Pinpoint the cell where the given text exists, returning its [x, y] midpoint coordinate. 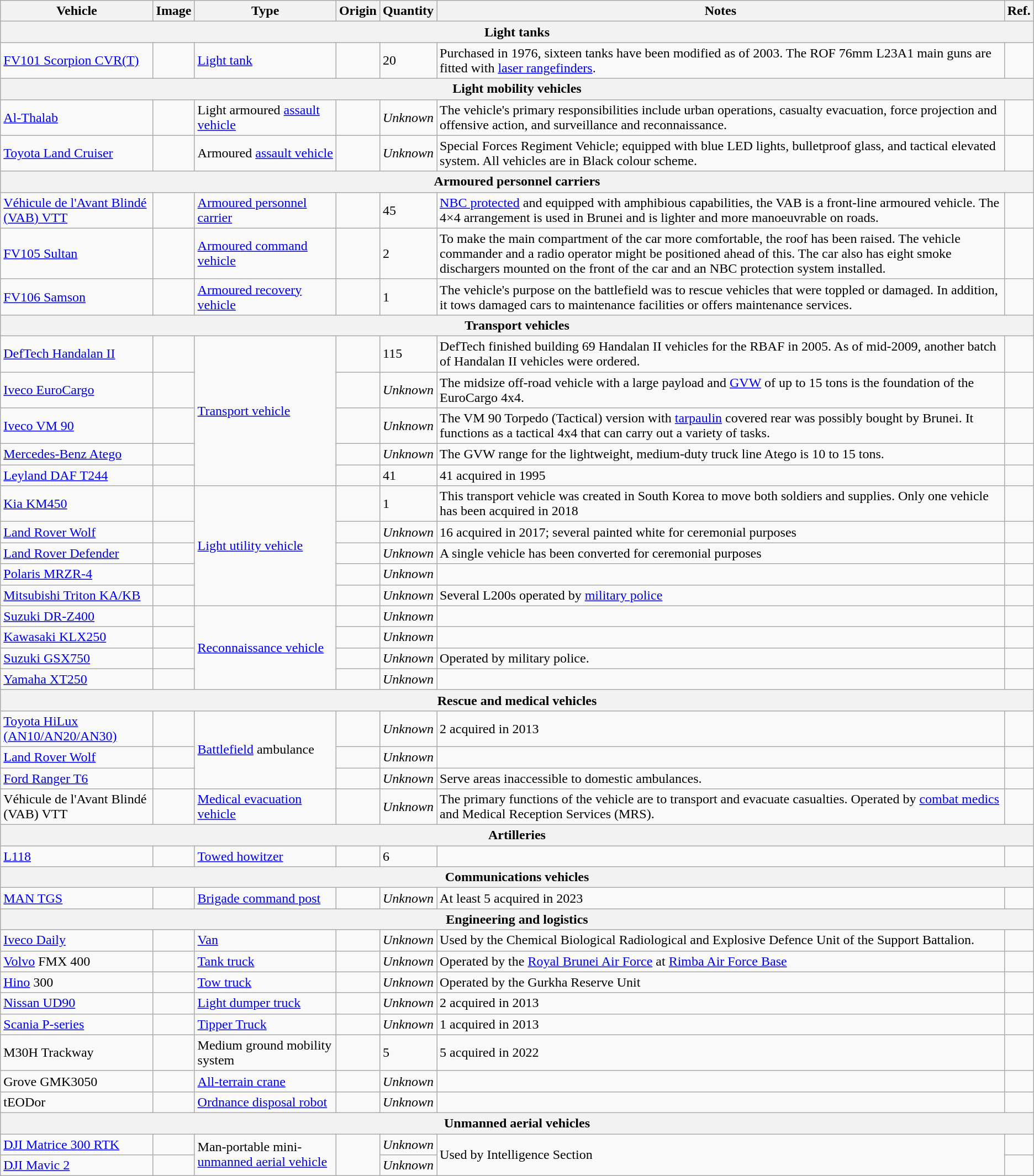
This transport vehicle was created in South Korea to move both soldiers and supplies. Only one vehicle has been acquired in 2018 [721, 504]
Unmanned aerial vehicles [517, 1123]
Type [265, 11]
Tipper Truck [265, 1024]
Toyota HiLux (AN10/AN20/AN30) [77, 729]
MAN TGS [77, 898]
Yamaha XT250 [77, 679]
Light armoured assault vehicle [265, 117]
Man-portable mini-unmanned aerial vehicle [265, 1155]
FV101 Scorpion CVR(T) [77, 61]
Nissan UD90 [77, 1003]
FV105 Sultan [77, 253]
Armoured personnel carrier [265, 210]
A single vehicle has been converted for ceremonial purposes [721, 553]
tEODor [77, 1102]
Medium ground mobility system [265, 1052]
DefTech finished building 69 Handalan II vehicles for the RBAF in 2005. As of mid-2009, another batch of Handalan II vehicles were ordered. [721, 353]
Transport vehicles [517, 325]
Rescue and medical vehicles [517, 700]
115 [408, 353]
Kia KM450 [77, 504]
Armoured command vehicle [265, 253]
Scania P-series [77, 1024]
At least 5 acquired in 2023 [721, 898]
Land Rover Defender [77, 553]
Leyland DAF T244 [77, 475]
Van [265, 940]
Light dumper truck [265, 1003]
Ford Ranger T6 [77, 778]
Engineering and logistics [517, 919]
Tank truck [265, 961]
Artilleries [517, 835]
Serve areas inaccessible to domestic ambulances. [721, 778]
Light tanks [517, 32]
Al-Thalab [77, 117]
The GVW range for the lightweight, medium-duty truck line Atego is 10 to 15 tons. [721, 454]
1 acquired in 2013 [721, 1024]
Suzuki DR-Z400 [77, 616]
Armoured recovery vehicle [265, 297]
Iveco VM 90 [77, 426]
Light utility vehicle [265, 545]
16 acquired in 2017; several painted white for ceremonial purposes [721, 532]
Armoured assault vehicle [265, 153]
45 [408, 210]
Operated by the Royal Brunei Air Force at Rimba Air Force Base [721, 961]
DJI Mavic 2 [77, 1166]
Communications vehicles [517, 877]
Hino 300 [77, 982]
Kawasaki KLX250 [77, 637]
Purchased in 1976, sixteen tanks have been modified as of 2003. The ROF 76mm L23A1 main guns are fitted with laser rangefinders. [721, 61]
Notes [721, 11]
Volvo FMX 400 [77, 961]
6 [408, 856]
Used by the Chemical Biological Radiological and Explosive Defence Unit of the Support Battalion. [721, 940]
Medical evacuation vehicle [265, 807]
Mercedes-Benz Atego [77, 454]
The primary functions of the vehicle are to transport and evacuate casualties. Operated by combat medics and Medical Reception Services (MRS). [721, 807]
Operated by the Gurkha Reserve Unit [721, 982]
L118 [77, 856]
Ref. [1019, 11]
41 acquired in 1995 [721, 475]
Polaris MRZR-4 [77, 574]
20 [408, 61]
Vehicle [77, 11]
Origin [358, 11]
5 [408, 1052]
Used by Intelligence Section [721, 1155]
Grove GMK3050 [77, 1081]
DefTech Handalan II [77, 353]
2 [408, 253]
Operated by military police. [721, 658]
Towed howitzer [265, 856]
M30H Trackway [77, 1052]
The midsize off-road vehicle with a large payload and GVW of up to 15 tons is the foundation of the EuroCargo 4x4. [721, 390]
Several L200s operated by military police [721, 595]
FV106 Samson [77, 297]
Image [173, 11]
Light mobility vehicles [517, 89]
Ordnance disposal robot [265, 1102]
Mitsubishi Triton KA/KB [77, 595]
Tow truck [265, 982]
Battlefield ambulance [265, 750]
Reconnaissance vehicle [265, 648]
Brigade command post [265, 898]
Iveco EuroCargo [77, 390]
All-terrain crane [265, 1081]
Toyota Land Cruiser [77, 153]
Iveco Daily [77, 940]
41 [408, 475]
DJI Matrice 300 RTK [77, 1145]
Armoured personnel carriers [517, 182]
5 acquired in 2022 [721, 1052]
Transport vehicle [265, 411]
Suzuki GSX750 [77, 658]
Quantity [408, 11]
Light tank [265, 61]
